Determine the [X, Y] coordinate at the center of the cell enclosing the given text.  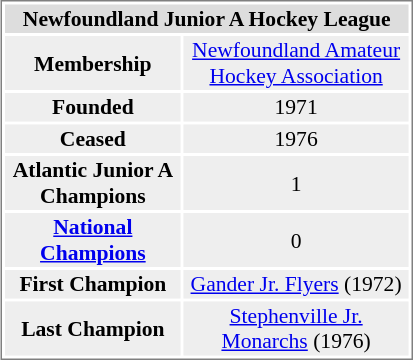
0 [296, 240]
1976 [296, 138]
First Champion [93, 284]
Stephenville Jr. Monarchs (1976) [296, 329]
Founded [93, 107]
Atlantic Junior A Champions [93, 183]
Newfoundland Junior A Hockey League [207, 18]
National Champions [93, 240]
1 [296, 183]
Last Champion [93, 329]
1971 [296, 107]
Newfoundland Amateur Hockey Association [296, 63]
Ceased [93, 138]
Membership [93, 63]
Gander Jr. Flyers (1972) [296, 284]
